Identify which cell holds the provided text, then report its (x, y) central coordinate. 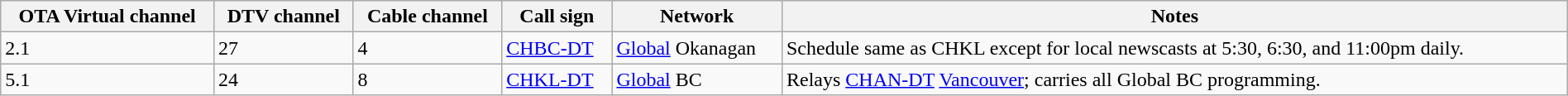
Global Okanagan (697, 48)
Network (697, 17)
2.1 (108, 48)
Cable channel (428, 17)
Notes (1174, 17)
CHBC-DT (557, 48)
4 (428, 48)
Global BC (697, 79)
Call sign (557, 17)
CHKL-DT (557, 79)
Schedule same as CHKL except for local newscasts at 5:30, 6:30, and 11:00pm daily. (1174, 48)
5.1 (108, 79)
Relays CHAN-DT Vancouver; carries all Global BC programming. (1174, 79)
24 (284, 79)
8 (428, 79)
DTV channel (284, 17)
27 (284, 48)
OTA Virtual channel (108, 17)
